Detect which cell encompasses the target text, then output its (x, y) center coordinate. 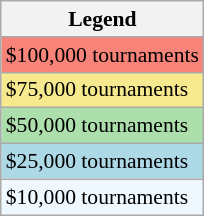
$50,000 tournaments (102, 126)
$100,000 tournaments (102, 55)
$10,000 tournaments (102, 197)
$25,000 tournaments (102, 162)
$75,000 tournaments (102, 90)
Legend (102, 19)
